Output the [X, Y] coordinate of the center of the cell containing the given text.  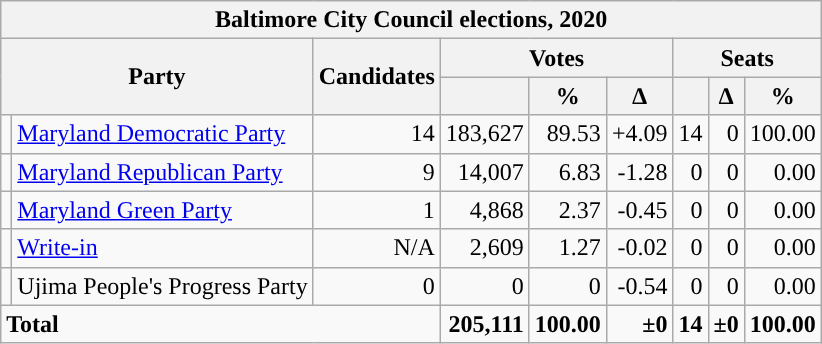
Votes [556, 58]
1.27 [568, 248]
N/A [376, 248]
-0.45 [640, 210]
14,007 [484, 172]
4,868 [484, 210]
-1.28 [640, 172]
Party [157, 77]
205,111 [484, 324]
2.37 [568, 210]
183,627 [484, 134]
Maryland Green Party [162, 210]
89.53 [568, 134]
1 [376, 210]
Total [221, 324]
Seats [747, 58]
Candidates [376, 77]
6.83 [568, 172]
Maryland Republican Party [162, 172]
Maryland Democratic Party [162, 134]
-0.02 [640, 248]
Baltimore City Council elections, 2020 [412, 20]
2,609 [484, 248]
9 [376, 172]
+4.09 [640, 134]
Ujima People's Progress Party [162, 286]
-0.54 [640, 286]
Write-in [162, 248]
